Extract the [x, y] coordinate from the center of the cell holding the provided text.  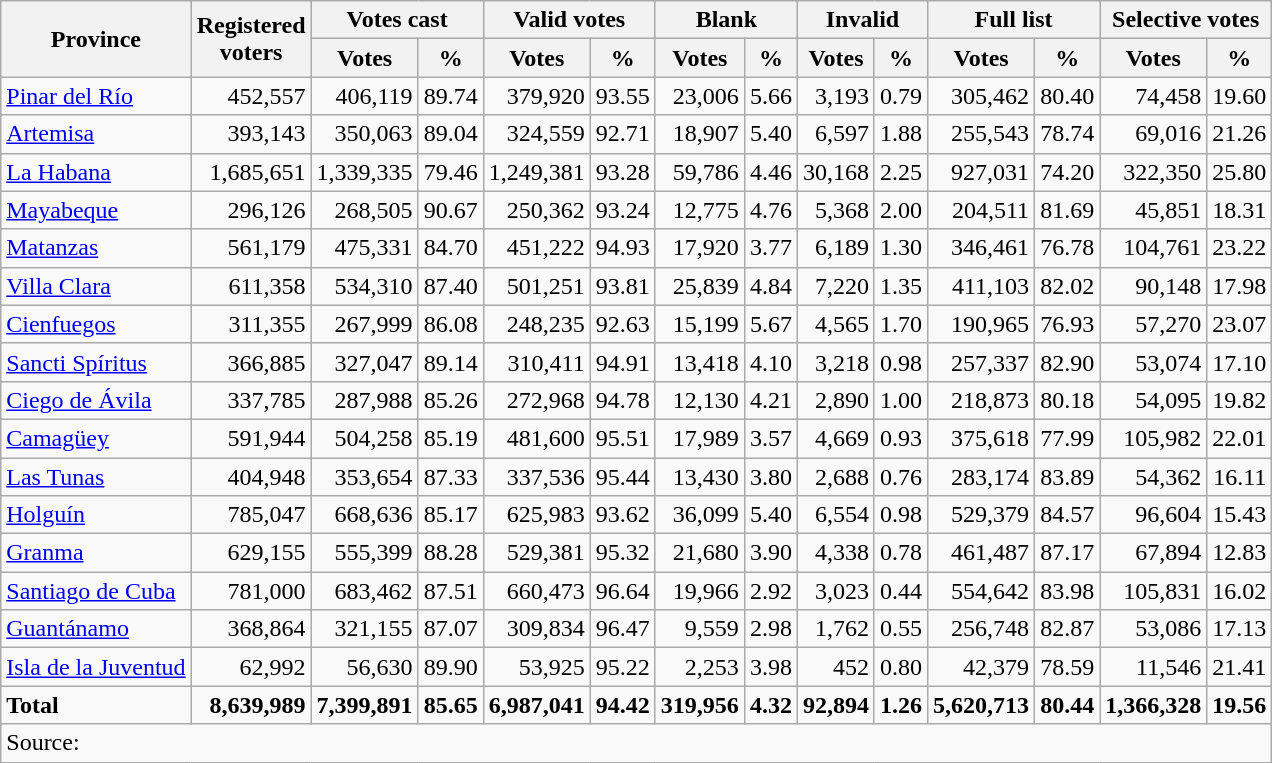
82.02 [1068, 286]
3.98 [770, 667]
529,379 [982, 515]
218,873 [982, 400]
452,557 [251, 96]
5.67 [770, 324]
Pinar del Río [96, 96]
629,155 [251, 553]
96.64 [622, 591]
67,894 [1154, 553]
42,379 [982, 667]
93.28 [622, 172]
Artemisa [96, 134]
4.21 [770, 400]
Valid votes [569, 20]
59,786 [700, 172]
311,355 [251, 324]
Cienfuegos [96, 324]
92,894 [836, 705]
785,047 [251, 515]
375,618 [982, 438]
Invalid [862, 20]
87.51 [450, 591]
21,680 [700, 553]
95.44 [622, 477]
4.84 [770, 286]
84.57 [1068, 515]
6,189 [836, 248]
5.66 [770, 96]
53,086 [1154, 629]
18.31 [1240, 210]
17.10 [1240, 362]
La Habana [96, 172]
95.32 [622, 553]
Selective votes [1186, 20]
78.59 [1068, 667]
19,966 [700, 591]
80.40 [1068, 96]
4,565 [836, 324]
5,368 [836, 210]
87.17 [1068, 553]
1,339,335 [364, 172]
1.70 [900, 324]
83.89 [1068, 477]
Guantánamo [96, 629]
3.77 [770, 248]
475,331 [364, 248]
86.08 [450, 324]
56,630 [364, 667]
379,920 [536, 96]
9,559 [700, 629]
8,639,989 [251, 705]
346,461 [982, 248]
504,258 [364, 438]
255,543 [982, 134]
23.22 [1240, 248]
366,885 [251, 362]
85.19 [450, 438]
11,546 [1154, 667]
Registeredvoters [251, 39]
1,685,651 [251, 172]
94.42 [622, 705]
534,310 [364, 286]
411,103 [982, 286]
555,399 [364, 553]
12,775 [700, 210]
12.83 [1240, 553]
3.80 [770, 477]
1.35 [900, 286]
927,031 [982, 172]
501,251 [536, 286]
4.32 [770, 705]
12,130 [700, 400]
190,965 [982, 324]
80.18 [1068, 400]
2.98 [770, 629]
54,095 [1154, 400]
2.25 [900, 172]
Camagüey [96, 438]
0.78 [900, 553]
393,143 [251, 134]
90.67 [450, 210]
21.41 [1240, 667]
529,381 [536, 553]
93.55 [622, 96]
Source: [636, 743]
79.46 [450, 172]
0.55 [900, 629]
452 [836, 667]
89.74 [450, 96]
6,597 [836, 134]
451,222 [536, 248]
1,762 [836, 629]
Votes cast [397, 20]
2,890 [836, 400]
93.62 [622, 515]
18,907 [700, 134]
19.82 [1240, 400]
305,462 [982, 96]
319,956 [700, 705]
2,253 [700, 667]
287,988 [364, 400]
Isla de la Juventud [96, 667]
2.00 [900, 210]
6,987,041 [536, 705]
23.07 [1240, 324]
76.93 [1068, 324]
87.40 [450, 286]
17.13 [1240, 629]
15,199 [700, 324]
Granma [96, 553]
0.79 [900, 96]
94.93 [622, 248]
93.81 [622, 286]
481,600 [536, 438]
105,831 [1154, 591]
3,218 [836, 362]
256,748 [982, 629]
96,604 [1154, 515]
94.91 [622, 362]
Province [96, 39]
17,989 [700, 438]
368,864 [251, 629]
0.93 [900, 438]
3,193 [836, 96]
324,559 [536, 134]
461,487 [982, 553]
87.33 [450, 477]
2,688 [836, 477]
Las Tunas [96, 477]
Ciego de Ávila [96, 400]
1.26 [900, 705]
78.74 [1068, 134]
89.14 [450, 362]
92.71 [622, 134]
80.44 [1068, 705]
267,999 [364, 324]
85.26 [450, 400]
23,006 [700, 96]
62,992 [251, 667]
Sancti Spíritus [96, 362]
4.10 [770, 362]
591,944 [251, 438]
22.01 [1240, 438]
95.22 [622, 667]
87.07 [450, 629]
4.76 [770, 210]
1,249,381 [536, 172]
3.57 [770, 438]
Matanzas [96, 248]
Holguín [96, 515]
77.99 [1068, 438]
1.30 [900, 248]
Blank [726, 20]
82.90 [1068, 362]
13,418 [700, 362]
85.65 [450, 705]
337,536 [536, 477]
54,362 [1154, 477]
296,126 [251, 210]
257,337 [982, 362]
248,235 [536, 324]
7,220 [836, 286]
322,350 [1154, 172]
89.90 [450, 667]
105,982 [1154, 438]
89.04 [450, 134]
16.02 [1240, 591]
90,148 [1154, 286]
83.98 [1068, 591]
3,023 [836, 591]
104,761 [1154, 248]
21.26 [1240, 134]
5,620,713 [982, 705]
53,074 [1154, 362]
Mayabeque [96, 210]
204,511 [982, 210]
1,366,328 [1154, 705]
74,458 [1154, 96]
660,473 [536, 591]
84.70 [450, 248]
406,119 [364, 96]
250,362 [536, 210]
353,654 [364, 477]
350,063 [364, 134]
94.78 [622, 400]
92.63 [622, 324]
19.56 [1240, 705]
283,174 [982, 477]
611,358 [251, 286]
95.51 [622, 438]
Total [96, 705]
4.46 [770, 172]
74.20 [1068, 172]
Villa Clara [96, 286]
Full list [1014, 20]
309,834 [536, 629]
268,505 [364, 210]
625,983 [536, 515]
96.47 [622, 629]
321,155 [364, 629]
2.92 [770, 591]
25.80 [1240, 172]
Santiago de Cuba [96, 591]
404,948 [251, 477]
53,925 [536, 667]
81.69 [1068, 210]
0.44 [900, 591]
15.43 [1240, 515]
561,179 [251, 248]
683,462 [364, 591]
781,000 [251, 591]
310,411 [536, 362]
4,338 [836, 553]
327,047 [364, 362]
1.00 [900, 400]
93.24 [622, 210]
668,636 [364, 515]
57,270 [1154, 324]
4,669 [836, 438]
88.28 [450, 553]
69,016 [1154, 134]
1.88 [900, 134]
0.80 [900, 667]
13,430 [700, 477]
82.87 [1068, 629]
3.90 [770, 553]
85.17 [450, 515]
17.98 [1240, 286]
76.78 [1068, 248]
0.76 [900, 477]
19.60 [1240, 96]
7,399,891 [364, 705]
36,099 [700, 515]
272,968 [536, 400]
16.11 [1240, 477]
45,851 [1154, 210]
554,642 [982, 591]
30,168 [836, 172]
6,554 [836, 515]
17,920 [700, 248]
25,839 [700, 286]
337,785 [251, 400]
